Return the (x, y) coordinate for the center point of the cell that contains the specified text.  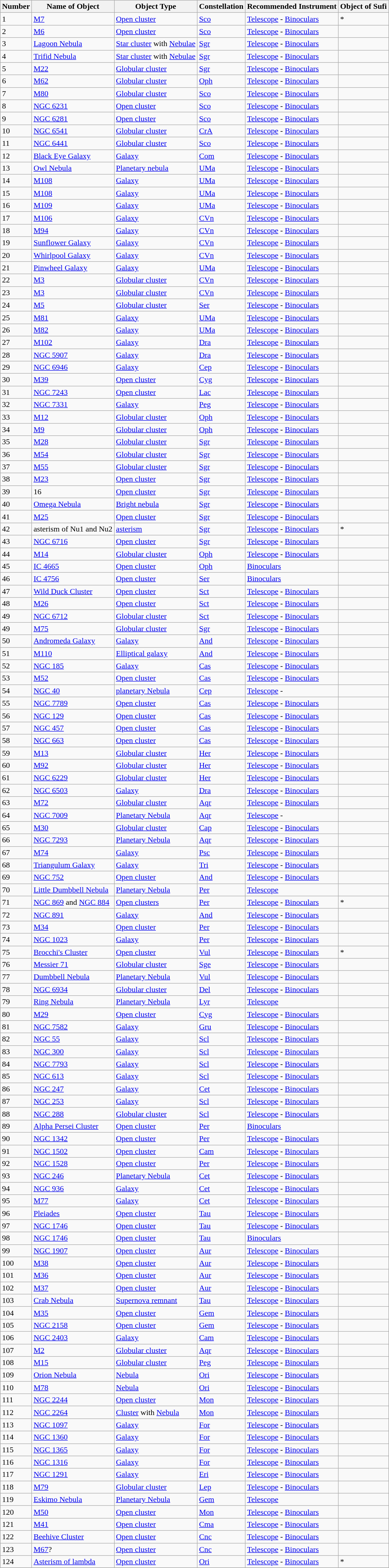
NGC 1528 (73, 1164)
Lyr (221, 1002)
Andromeda Galaxy (73, 641)
M39 (73, 380)
66 (16, 840)
M38 (73, 1263)
IC 4756 (73, 579)
NGC 5907 (73, 355)
53 (16, 678)
111 (16, 1400)
M54 (73, 454)
M78 (73, 1388)
M106 (73, 218)
M92 (73, 766)
73 (16, 927)
52 (16, 666)
M6 (73, 31)
asterism (156, 529)
M67? (73, 1549)
61 (16, 778)
30 (16, 380)
17 (16, 218)
27 (16, 342)
77 (16, 977)
86 (16, 1089)
92 (16, 1164)
56 (16, 716)
Sge (221, 965)
NGC 2158 (73, 1325)
81 (16, 1027)
71 (16, 902)
40 (16, 504)
118 (16, 1487)
Ring Nebula (73, 1002)
NGC 6934 (73, 989)
NGC 1291 (73, 1475)
115 (16, 1450)
82 (16, 1039)
105 (16, 1325)
78 (16, 989)
65 (16, 828)
M52 (73, 678)
NGC 869 and NGC 884 (73, 902)
NGC 2244 (73, 1400)
Com (221, 156)
Beehive Cluster (73, 1537)
M23 (73, 479)
Crab Nebula (73, 1300)
54 (16, 691)
76 (16, 965)
21 (16, 268)
M29 (73, 1014)
M13 (73, 753)
22 (16, 280)
51 (16, 653)
Number (16, 7)
Pinwheel Galaxy (73, 268)
planetary Nebula (156, 691)
M80 (73, 93)
99 (16, 1251)
42 (16, 529)
M109 (73, 206)
M62 (73, 81)
Planetary nebula (156, 168)
Bright nebula (156, 504)
IC 4665 (73, 566)
M75 (73, 629)
72 (16, 915)
121 (16, 1524)
120 (16, 1512)
M37 (73, 1288)
119 (16, 1499)
Open clusters (156, 902)
NGC 2264 (73, 1412)
NGC 6281 (73, 118)
M74 (73, 852)
M94 (73, 230)
M79 (73, 1487)
NGC 288 (73, 1114)
5 (16, 69)
M28 (73, 442)
NGC 6712 (73, 616)
NGC 6946 (73, 367)
58 (16, 740)
NGC 663 (73, 740)
NGC 457 (73, 728)
Object Type (156, 7)
Psc (221, 852)
NGC 1097 (73, 1425)
M30 (73, 828)
96 (16, 1213)
Pleiades (73, 1213)
100 (16, 1263)
NGC 613 (73, 1076)
NGC 752 (73, 877)
asterism of Nu1 and Nu2 (73, 529)
23 (16, 293)
NGC 1365 (73, 1450)
NGC 1342 (73, 1138)
NGC 247 (73, 1089)
95 (16, 1201)
NGC 6716 (73, 541)
M9 (73, 430)
NGC 1502 (73, 1151)
Sunflower Galaxy (73, 243)
NGC 129 (73, 716)
NGC 1316 (73, 1462)
104 (16, 1313)
Lep (221, 1487)
25 (16, 317)
M72 (73, 803)
109 (16, 1375)
122 (16, 1537)
62 (16, 790)
45 (16, 566)
102 (16, 1288)
113 (16, 1425)
Object of Sufi (364, 7)
2 (16, 31)
Little Dumbbell Nebula (73, 890)
35 (16, 442)
31 (16, 392)
Trifid Nebula (73, 56)
20 (16, 255)
Name of Object (73, 7)
Dumbbell Nebula (73, 977)
98 (16, 1238)
9 (16, 118)
10 (16, 131)
NGC 185 (73, 666)
39 (16, 492)
NGC 6231 (73, 106)
26 (16, 330)
Owl Nebula (73, 168)
70 (16, 890)
Triangulum Galaxy (73, 865)
NGC 7243 (73, 392)
13 (16, 168)
NGC 1907 (73, 1251)
123 (16, 1549)
Cma (221, 1524)
47 (16, 591)
6 (16, 81)
M2 (73, 1350)
93 (16, 1176)
103 (16, 1300)
38 (16, 479)
83 (16, 1052)
M81 (73, 317)
Del (221, 989)
Tri (221, 865)
88 (16, 1114)
11 (16, 143)
Cluster with Nebula (156, 1412)
91 (16, 1151)
M7 (73, 19)
M110 (73, 653)
NGC 7293 (73, 840)
32 (16, 405)
Omega Nebula (73, 504)
1 (16, 19)
12 (16, 156)
55 (16, 703)
NGC 1023 (73, 939)
NGC 300 (73, 1052)
44 (16, 554)
M55 (73, 467)
NGC 6503 (73, 790)
110 (16, 1388)
M77 (73, 1201)
69 (16, 877)
M102 (73, 342)
7 (16, 93)
M25 (73, 516)
75 (16, 952)
M26 (73, 604)
Eri (221, 1475)
89 (16, 1126)
107 (16, 1350)
85 (16, 1076)
15 (16, 193)
48 (16, 604)
NGC 7582 (73, 1027)
41 (16, 516)
Orion Nebula (73, 1375)
36 (16, 454)
43 (16, 541)
28 (16, 355)
NGC 936 (73, 1189)
M50 (73, 1512)
106 (16, 1338)
14 (16, 181)
M35 (73, 1313)
60 (16, 766)
Constellation (221, 7)
63 (16, 803)
NGC 6441 (73, 143)
59 (16, 753)
M15 (73, 1363)
M34 (73, 927)
NGC 246 (73, 1176)
NGC 7331 (73, 405)
M22 (73, 69)
M36 (73, 1275)
NGC 253 (73, 1101)
33 (16, 417)
Elliptical galaxy (156, 653)
Lagoon Nebula (73, 44)
Recommended Instrument (292, 7)
NGC 55 (73, 1039)
87 (16, 1101)
3 (16, 44)
NGC 7789 (73, 703)
67 (16, 852)
108 (16, 1363)
18 (16, 230)
4 (16, 56)
34 (16, 430)
97 (16, 1226)
NGC 40 (73, 691)
50 (16, 641)
Alpha Persei Cluster (73, 1126)
117 (16, 1475)
116 (16, 1462)
Black Eye Galaxy (73, 156)
NGC 2403 (73, 1338)
74 (16, 939)
64 (16, 815)
Whirlpool Galaxy (73, 255)
Supernova remnant (156, 1300)
NGC 6229 (73, 778)
Lac (221, 392)
84 (16, 1064)
112 (16, 1412)
68 (16, 865)
94 (16, 1189)
37 (16, 467)
NGC 1360 (73, 1437)
NGC 891 (73, 915)
19 (16, 243)
Cap (221, 828)
NGC 7009 (73, 815)
Gru (221, 1027)
Messier 71 (73, 965)
8 (16, 106)
Wild Duck Cluster (73, 591)
90 (16, 1138)
NGC 6541 (73, 131)
101 (16, 1275)
Eskimo Nebula (73, 1499)
M82 (73, 330)
Brocchi's Cluster (73, 952)
24 (16, 305)
124 (16, 1562)
NGC 7793 (73, 1064)
CrA (221, 131)
M12 (73, 417)
29 (16, 367)
57 (16, 728)
80 (16, 1014)
M14 (73, 554)
M5 (73, 305)
79 (16, 1002)
46 (16, 579)
M41 (73, 1524)
114 (16, 1437)
Asterism of lambda (73, 1562)
